Locate the cell with the specified text and output its (x, y) center coordinate. 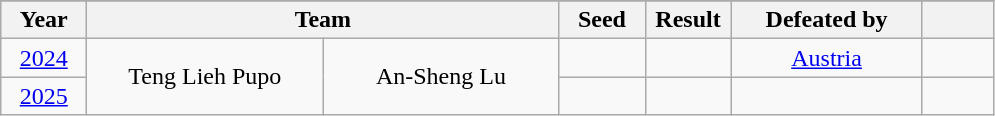
Result (688, 20)
2025 (44, 96)
2024 (44, 58)
Teng Lieh Pupo (205, 77)
Defeated by (826, 20)
Year (44, 20)
An-Sheng Lu (441, 77)
Seed (602, 20)
Team (323, 20)
Austria (826, 58)
